For the text-containing cell, return its midpoint in [X, Y] coordinate format. 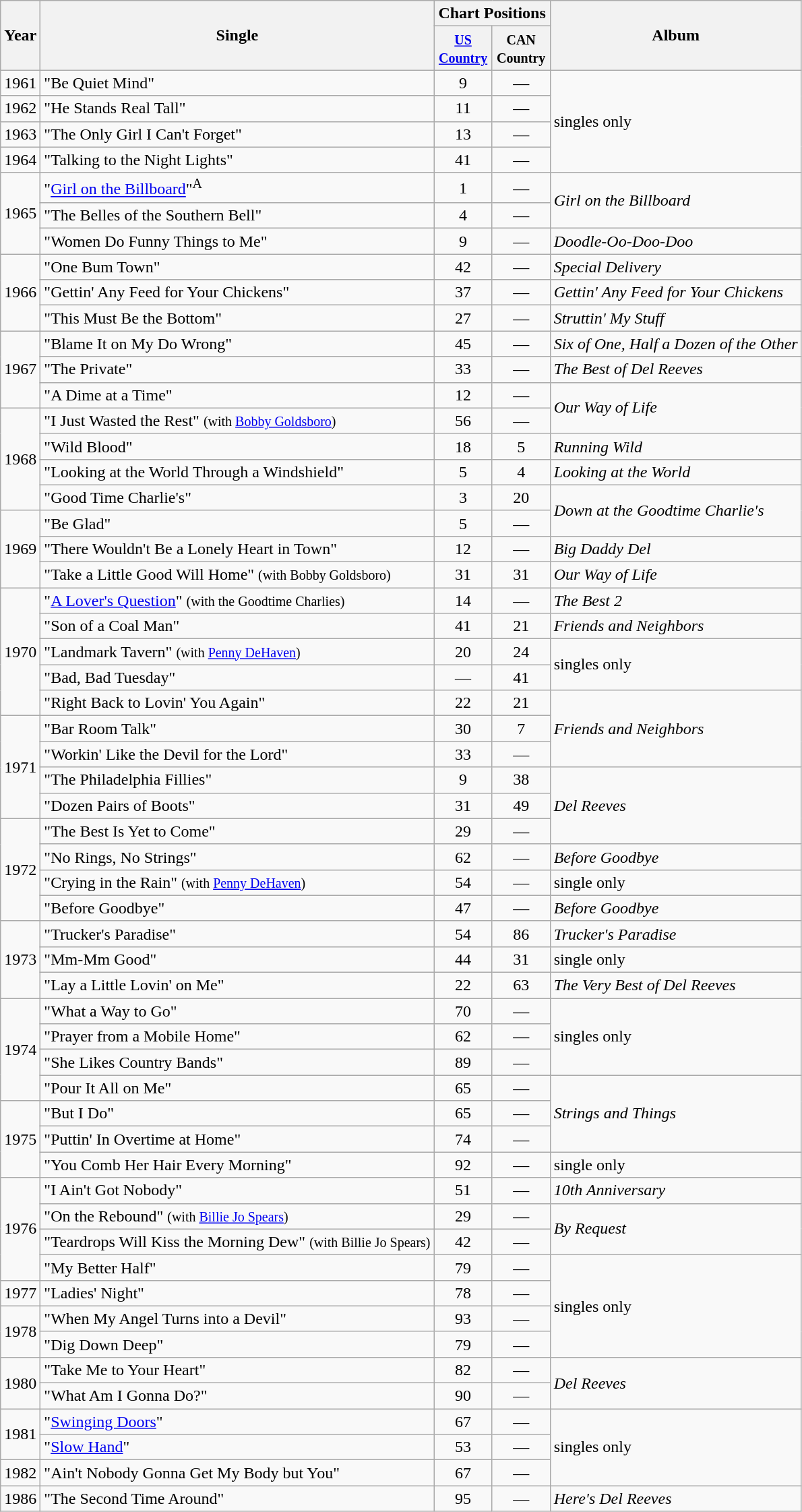
"Son of a Coal Man" [237, 626]
Here's Del Reeves [675, 1499]
"Lay a Little Lovin' on Me" [237, 986]
13 [463, 134]
"Good Time Charlie's" [237, 497]
"Be Glad" [237, 523]
US Country [463, 49]
The Very Best of Del Reeves [675, 986]
"Dig Down Deep" [237, 1344]
1964 [20, 160]
1961 [20, 83]
"This Must Be the Bottom" [237, 318]
24 [521, 652]
"Crying in the Rain" (with Penny DeHaven) [237, 882]
Year [20, 35]
"Dozen Pairs of Boots" [237, 806]
38 [521, 780]
63 [521, 986]
"Mm-Mm Good" [237, 959]
"Ladies' Night" [237, 1293]
92 [463, 1165]
"The Best Is Yet to Come" [237, 831]
"You Comb Her Hair Every Morning" [237, 1165]
Looking at the World [675, 472]
89 [463, 1062]
"What a Way to Go" [237, 1011]
44 [463, 959]
18 [463, 446]
Single [237, 35]
1963 [20, 134]
"The Private" [237, 369]
14 [463, 601]
Running Wild [675, 446]
Down at the Goodtime Charlie's [675, 510]
"Take Me to Your Heart" [237, 1370]
11 [463, 109]
"I Just Wasted the Rest" (with Bobby Goldsboro) [237, 421]
"I Ain't Got Nobody" [237, 1190]
"No Rings, No Strings" [237, 857]
"Blame It on My Do Wrong" [237, 344]
"Right Back to Lovin' You Again" [237, 703]
"Talking to the Night Lights" [237, 160]
3 [463, 497]
"Girl on the Billboard"A [237, 187]
"A Dime at a Time" [237, 395]
Struttin' My Stuff [675, 318]
1966 [20, 293]
1968 [20, 459]
"What Am I Gonna Do?" [237, 1396]
"Wild Blood" [237, 446]
"Looking at the World Through a Windshield" [237, 472]
Doodle-Oo-Doo-Doo [675, 241]
1965 [20, 213]
Big Daddy Del [675, 549]
"Prayer from a Mobile Home" [237, 1037]
37 [463, 293]
86 [521, 934]
1980 [20, 1383]
"Workin' Like the Devil for the Lord" [237, 754]
1973 [20, 959]
"He Stands Real Tall" [237, 109]
Album [675, 35]
78 [463, 1293]
1 [463, 187]
82 [463, 1370]
"Landmark Tavern" (with Penny DeHaven) [237, 652]
1975 [20, 1139]
Gettin' Any Feed for Your Chickens [675, 293]
Six of One, Half a Dozen of the Other [675, 344]
Strings and Things [675, 1114]
Girl on the Billboard [675, 201]
"She Likes Country Bands" [237, 1062]
51 [463, 1190]
1977 [20, 1293]
"Take a Little Good Will Home" (with Bobby Goldsboro) [237, 575]
CAN Country [521, 49]
"Be Quiet Mind" [237, 83]
1962 [20, 109]
1978 [20, 1331]
By Request [675, 1229]
"Trucker's Paradise" [237, 934]
"My Better Half" [237, 1267]
1970 [20, 652]
"Slow Hand" [237, 1447]
1967 [20, 369]
74 [463, 1139]
90 [463, 1396]
"The Second Time Around" [237, 1499]
"Pour It All on Me" [237, 1088]
7 [521, 729]
"Swinging Doors" [237, 1422]
30 [463, 729]
"Before Goodbye" [237, 908]
"The Only Girl I Can't Forget" [237, 134]
1971 [20, 767]
10th Anniversary [675, 1190]
Trucker's Paradise [675, 934]
53 [463, 1447]
"Women Do Funny Things to Me" [237, 241]
"Gettin' Any Feed for Your Chickens" [237, 293]
1981 [20, 1434]
95 [463, 1499]
The Best 2 [675, 601]
93 [463, 1319]
"Bar Room Talk" [237, 729]
"Ain't Nobody Gonna Get My Body but You" [237, 1473]
"On the Rebound" (with Billie Jo Spears) [237, 1216]
"Bad, Bad Tuesday" [237, 677]
1969 [20, 549]
"A Lover's Question" (with the Goodtime Charlies) [237, 601]
Special Delivery [675, 267]
1986 [20, 1499]
70 [463, 1011]
"When My Angel Turns into a Devil" [237, 1319]
1972 [20, 870]
1982 [20, 1473]
45 [463, 344]
"One Bum Town" [237, 267]
"But I Do" [237, 1114]
1974 [20, 1050]
"Teardrops Will Kiss the Morning Dew" (with Billie Jo Spears) [237, 1242]
"The Philadelphia Fillies" [237, 780]
"Puttin' In Overtime at Home" [237, 1139]
49 [521, 806]
1976 [20, 1229]
"The Belles of the Southern Bell" [237, 216]
Chart Positions [492, 13]
The Best of Del Reeves [675, 369]
56 [463, 421]
47 [463, 908]
27 [463, 318]
"There Wouldn't Be a Lonely Heart in Town" [237, 549]
